Extract the (x, y) coordinate from the center of the cell holding the provided text.  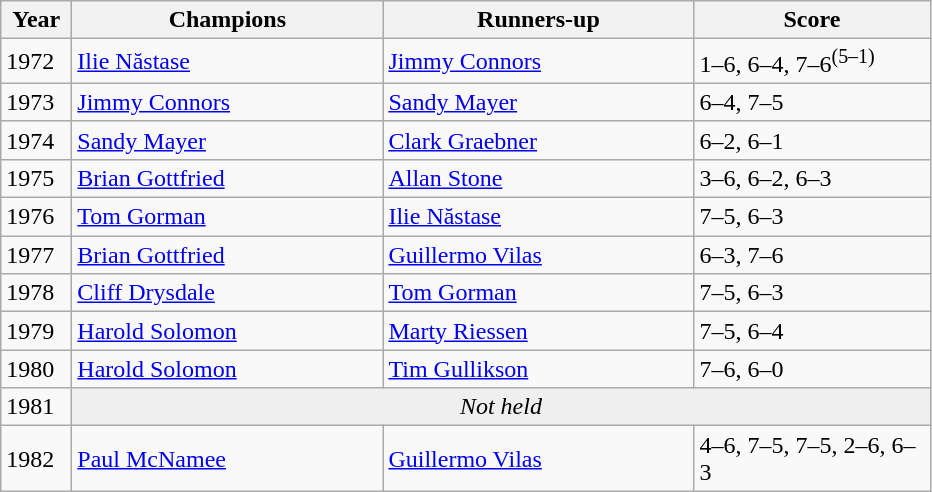
Cliff Drysdale (228, 293)
Paul McNamee (228, 458)
6–4, 7–5 (812, 102)
1980 (36, 369)
1978 (36, 293)
4–6, 7–5, 7–5, 2–6, 6–3 (812, 458)
7–6, 6–0 (812, 369)
1973 (36, 102)
Champions (228, 20)
7–5, 6–4 (812, 331)
Clark Graebner (538, 140)
1972 (36, 62)
Tim Gullikson (538, 369)
6–3, 7–6 (812, 255)
Marty Riessen (538, 331)
Score (812, 20)
Runners-up (538, 20)
1975 (36, 178)
Not held (501, 407)
1979 (36, 331)
6–2, 6–1 (812, 140)
3–6, 6–2, 6–3 (812, 178)
1–6, 6–4, 7–6(5–1) (812, 62)
1974 (36, 140)
1977 (36, 255)
Year (36, 20)
1982 (36, 458)
Allan Stone (538, 178)
1976 (36, 217)
1981 (36, 407)
